Identify which cell holds the provided text, then report its [x, y] central coordinate. 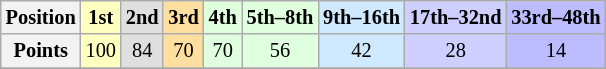
17th–32nd [456, 17]
56 [280, 51]
5th–8th [280, 17]
3rd [183, 17]
42 [362, 51]
4th [223, 17]
84 [142, 51]
2nd [142, 17]
14 [556, 51]
100 [101, 51]
1st [101, 17]
Points [41, 51]
33rd–48th [556, 17]
9th–16th [362, 17]
28 [456, 51]
Position [41, 17]
